Scan for the cell matching the given text and deliver its (x, y) coordinate at center. 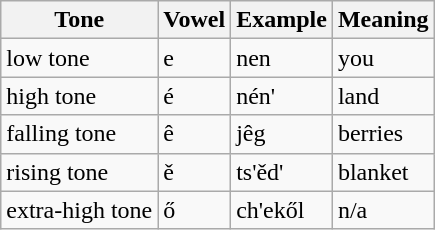
n/a (383, 210)
high tone (80, 96)
ě (194, 172)
nén' (282, 96)
you (383, 58)
jêg (282, 134)
low tone (80, 58)
é (194, 96)
extra-high tone (80, 210)
blanket (383, 172)
rising tone (80, 172)
ch'ekől (282, 210)
ê (194, 134)
berries (383, 134)
Vowel (194, 20)
ő (194, 210)
Tone (80, 20)
land (383, 96)
falling tone (80, 134)
nen (282, 58)
e (194, 58)
Meaning (383, 20)
ts'ěd' (282, 172)
Example (282, 20)
